For the text-containing cell, return its midpoint in [X, Y] coordinate format. 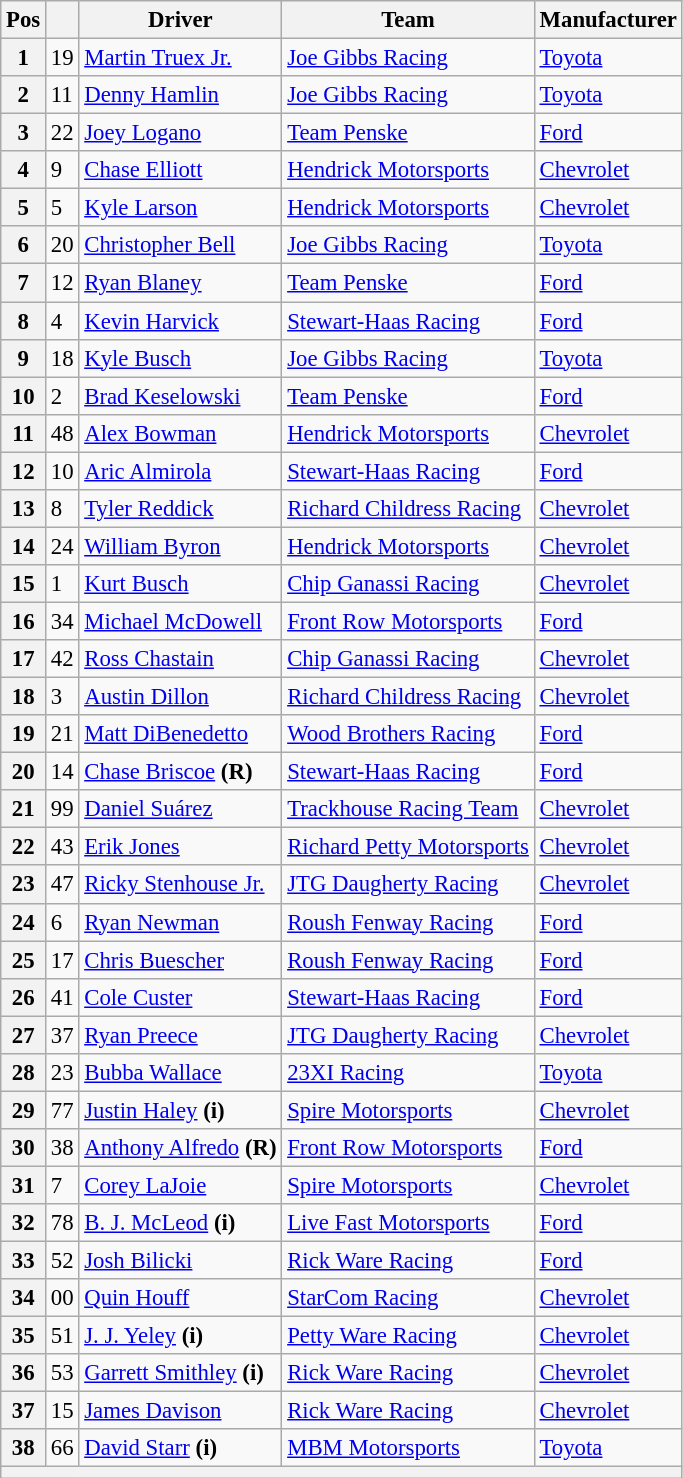
Ryan Blaney [180, 283]
Alex Bowman [180, 433]
30 [24, 1148]
16 [24, 621]
43 [62, 847]
Live Fast Motorsports [408, 1223]
23XI Racing [408, 1073]
Petty Ware Racing [408, 1336]
Justin Haley (i) [180, 1110]
Kurt Busch [180, 584]
Ross Chastain [180, 659]
51 [62, 1336]
Michael McDowell [180, 621]
Corey LaJoie [180, 1185]
Austin Dillon [180, 697]
Chris Buescher [180, 960]
Driver [180, 20]
Kyle Busch [180, 358]
Richard Petty Motorsports [408, 847]
Ryan Newman [180, 922]
Chase Briscoe (R) [180, 772]
26 [24, 997]
53 [62, 1373]
13 [24, 509]
29 [24, 1110]
28 [24, 1073]
Ryan Preece [180, 1035]
Kevin Harvick [180, 321]
Christopher Bell [180, 245]
48 [62, 433]
Kyle Larson [180, 208]
42 [62, 659]
Matt DiBenedetto [180, 734]
25 [24, 960]
Daniel Suárez [180, 809]
Denny Hamlin [180, 95]
J. J. Yeley (i) [180, 1336]
27 [24, 1035]
Team [408, 20]
41 [62, 997]
Ricky Stenhouse Jr. [180, 885]
77 [62, 1110]
Chase Elliott [180, 170]
Trackhouse Racing Team [408, 809]
Manufacturer [608, 20]
78 [62, 1223]
MBM Motorsports [408, 1449]
William Byron [180, 546]
00 [62, 1298]
Quin Houff [180, 1298]
33 [24, 1261]
Pos [24, 20]
31 [24, 1185]
Brad Keselowski [180, 396]
Anthony Alfredo (R) [180, 1148]
B. J. McLeod (i) [180, 1223]
36 [24, 1373]
Joey Logano [180, 133]
66 [62, 1449]
52 [62, 1261]
David Starr (i) [180, 1449]
35 [24, 1336]
99 [62, 809]
Tyler Reddick [180, 509]
Cole Custer [180, 997]
Aric Almirola [180, 471]
James Davison [180, 1411]
StarCom Racing [408, 1298]
Josh Bilicki [180, 1261]
32 [24, 1223]
Erik Jones [180, 847]
Martin Truex Jr. [180, 58]
Bubba Wallace [180, 1073]
Garrett Smithley (i) [180, 1373]
Wood Brothers Racing [408, 734]
47 [62, 885]
